Detect which cell encompasses the target text, then output its (x, y) center coordinate. 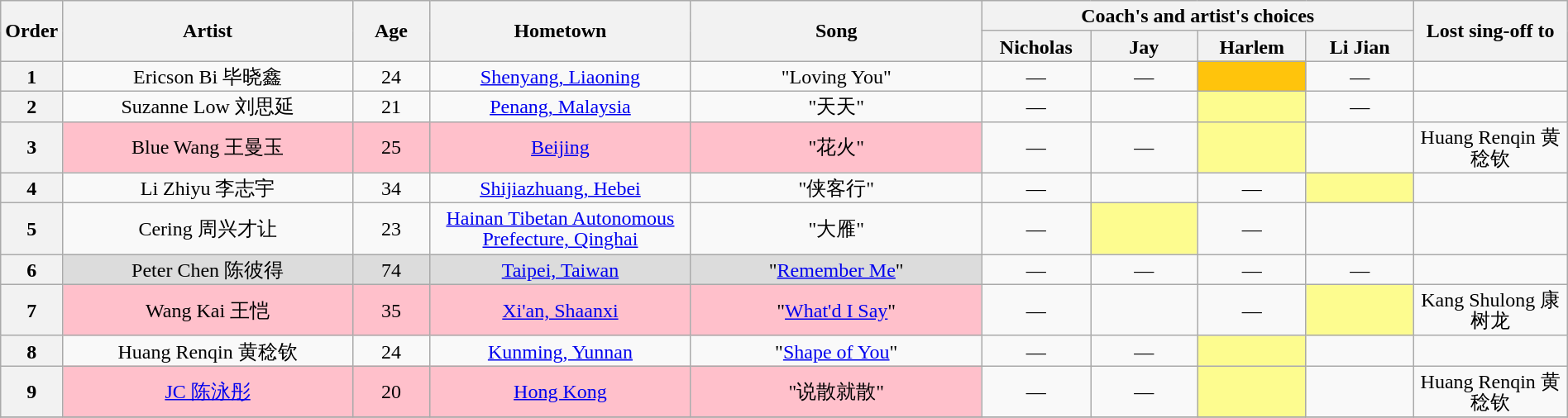
"What'd I Say" (836, 310)
Nicholas (1035, 46)
34 (390, 188)
6 (31, 269)
"侠客行" (836, 188)
"Remember Me" (836, 269)
35 (390, 310)
Penang, Malaysia (561, 106)
Lost sing-off to (1490, 31)
Artist (208, 31)
"花火" (836, 147)
Age (390, 31)
Li Jian (1360, 46)
Cering 周兴才让 (208, 229)
Blue Wang 王曼玉 (208, 147)
9 (31, 392)
Taipei, Taiwan (561, 269)
3 (31, 147)
"说散就散" (836, 392)
Shenyang, Liaoning (561, 76)
Kang Shulong 康树龙 (1490, 310)
"大雁" (836, 229)
Kunming, Yunnan (561, 350)
7 (31, 310)
JC 陈泳彤 (208, 392)
"Shape of You" (836, 350)
Jay (1145, 46)
23 (390, 229)
Coach's and artist's choices (1198, 17)
Hometown (561, 31)
Ericson Bi 毕晓鑫 (208, 76)
Peter Chen 陈彼得 (208, 269)
Harlem (1252, 46)
20 (390, 392)
Hong Kong (561, 392)
1 (31, 76)
Hainan Tibetan Autonomous Prefecture, Qinghai (561, 229)
2 (31, 106)
Wang Kai 王恺 (208, 310)
4 (31, 188)
Order (31, 31)
Xi'an, Shaanxi (561, 310)
"天天" (836, 106)
21 (390, 106)
74 (390, 269)
8 (31, 350)
"Loving You" (836, 76)
25 (390, 147)
5 (31, 229)
Song (836, 31)
Suzanne Low 刘思延 (208, 106)
Beijing (561, 147)
Shijiazhuang, Hebei (561, 188)
Li Zhiyu 李志宇 (208, 188)
